From the cell containing the given text, extract its center point as (x, y) coordinate. 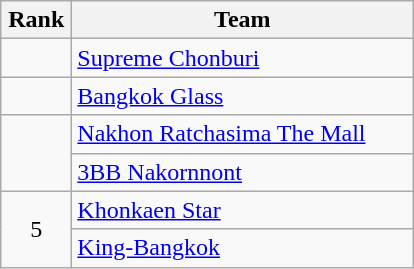
5 (36, 229)
Team (242, 20)
Supreme Chonburi (242, 58)
3BB Nakornnont (242, 172)
Bangkok Glass (242, 96)
Khonkaen Star (242, 210)
Nakhon Ratchasima The Mall (242, 134)
Rank (36, 20)
King-Bangkok (242, 248)
